Pinpoint the cell where the given text exists, returning its (X, Y) midpoint coordinate. 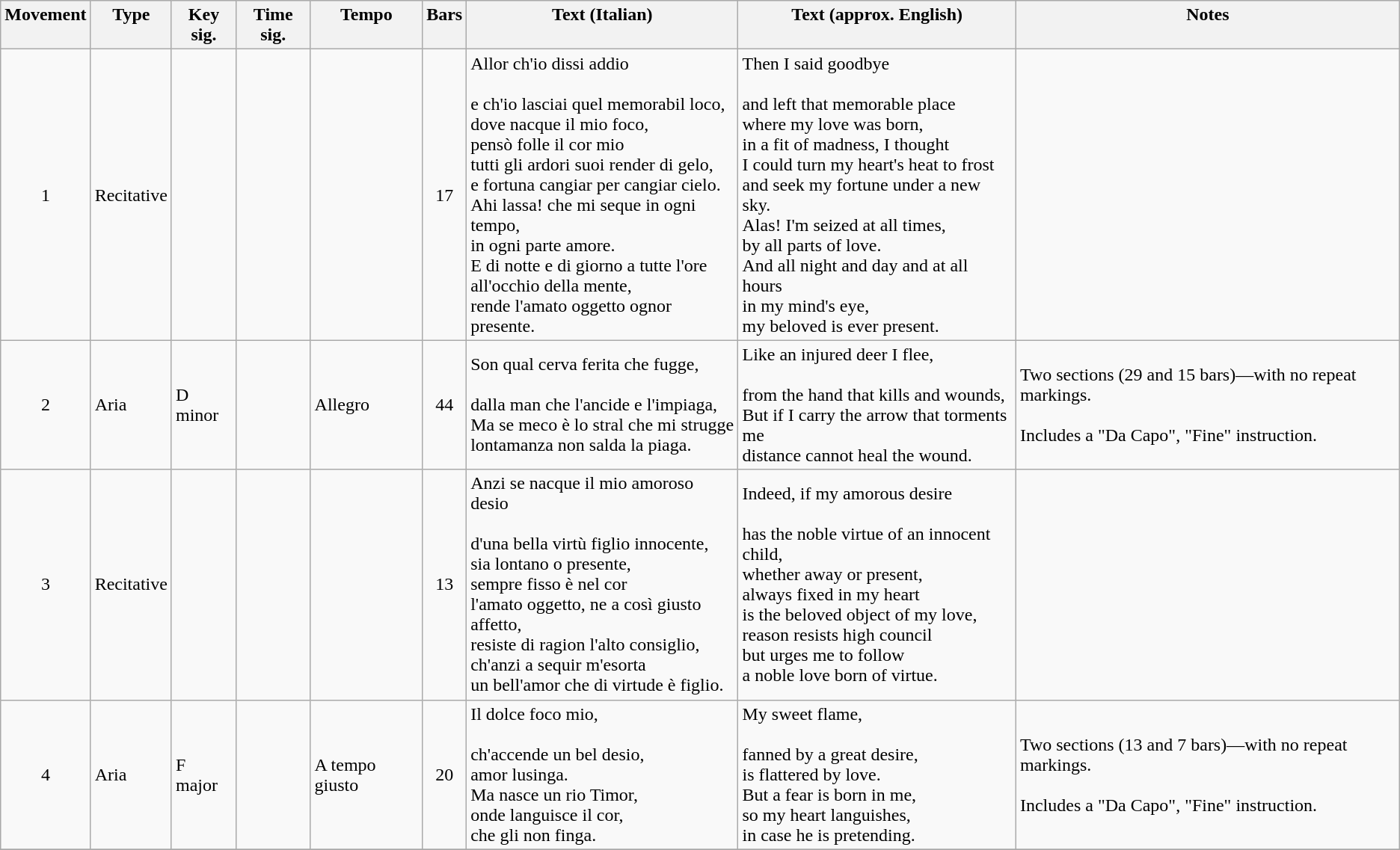
A tempo giusto (366, 774)
2 (46, 405)
Two sections (29 and 15 bars)—with no repeat markings.Includes a "Da Capo", "Fine" instruction. (1207, 405)
F major (203, 774)
1 (46, 194)
Il dolce foco mio,ch'accende un bel desio, amor lusinga. Ma nasce un rio Timor, onde languisce il cor, che gli non finga. (603, 774)
My sweet flame,fanned by a great desire, is flattered by love. But a fear is born in me, so my heart languishes, in case he is pretending. (876, 774)
Time sig. (274, 25)
20 (444, 774)
Movement (46, 25)
D minor (203, 405)
Bars (444, 25)
Text (approx. English) (876, 25)
3 (46, 585)
4 (46, 774)
Son qual cerva ferita che fugge,dalla man che l'ancide e l'impiaga, Ma se meco è lo stral che mi strugge lontamanza non salda la piaga. (603, 405)
Key sig. (203, 25)
13 (444, 585)
17 (444, 194)
Notes (1207, 25)
44 (444, 405)
Text (Italian) (603, 25)
Like an injured deer I flee,from the hand that kills and wounds, But if I carry the arrow that torments me distance cannot heal the wound. (876, 405)
Type (131, 25)
Allegro (366, 405)
Two sections (13 and 7 bars)—with no repeat markings.Includes a "Da Capo", "Fine" instruction. (1207, 774)
Tempo (366, 25)
